Output the (x, y) coordinate of the center of the cell containing the given text.  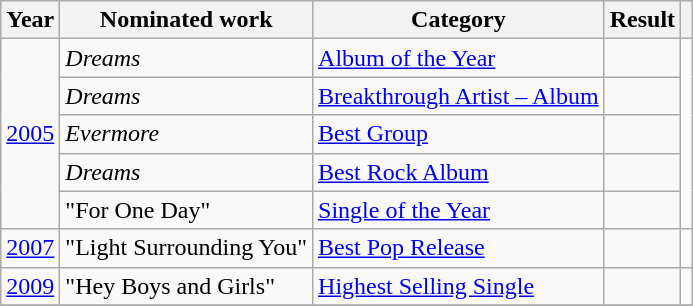
Breakthrough Artist – Album (459, 96)
Evermore (186, 134)
Category (459, 20)
Highest Selling Single (459, 286)
"For One Day" (186, 210)
2005 (30, 134)
Album of the Year (459, 58)
Result (642, 20)
"Light Surrounding You" (186, 248)
Best Group (459, 134)
"Hey Boys and Girls" (186, 286)
Single of the Year (459, 210)
2007 (30, 248)
Year (30, 20)
2009 (30, 286)
Best Pop Release (459, 248)
Best Rock Album (459, 172)
Nominated work (186, 20)
